Pinpoint the cell where the given text exists, returning its (x, y) midpoint coordinate. 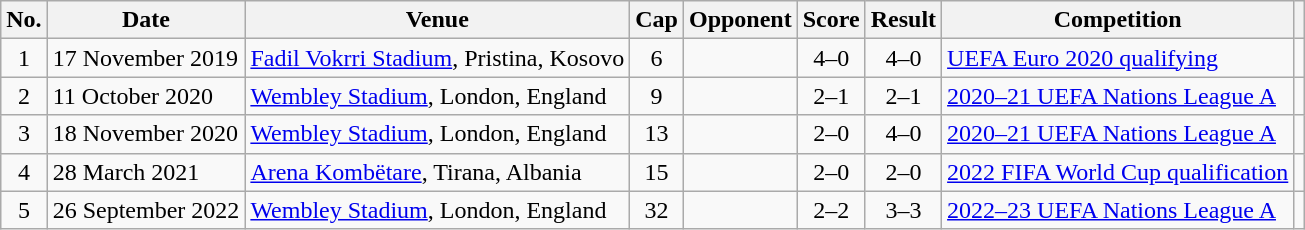
1 (24, 58)
UEFA Euro 2020 qualifying (1118, 58)
2022 FIFA World Cup qualification (1118, 172)
Date (146, 20)
18 November 2020 (146, 134)
Arena Kombëtare, Tirana, Albania (438, 172)
15 (657, 172)
17 November 2019 (146, 58)
32 (657, 210)
Opponent (740, 20)
2022–23 UEFA Nations League A (1118, 210)
13 (657, 134)
Result (903, 20)
3 (24, 134)
26 September 2022 (146, 210)
No. (24, 20)
Competition (1118, 20)
28 March 2021 (146, 172)
Cap (657, 20)
2–2 (831, 210)
3–3 (903, 210)
11 October 2020 (146, 96)
4 (24, 172)
5 (24, 210)
9 (657, 96)
Score (831, 20)
Fadil Vokrri Stadium, Pristina, Kosovo (438, 58)
6 (657, 58)
Venue (438, 20)
2 (24, 96)
